For the text-containing cell, return its midpoint in [X, Y] coordinate format. 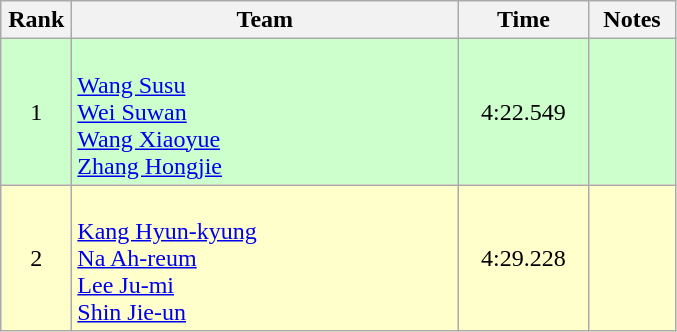
2 [36, 258]
Wang SusuWei SuwanWang XiaoyueZhang Hongjie [265, 112]
Time [524, 20]
4:22.549 [524, 112]
1 [36, 112]
4:29.228 [524, 258]
Notes [632, 20]
Team [265, 20]
Kang Hyun-kyungNa Ah-reumLee Ju-miShin Jie-un [265, 258]
Rank [36, 20]
